Capture the cell that displays the provided text and extract its [x, y] central coordinate. 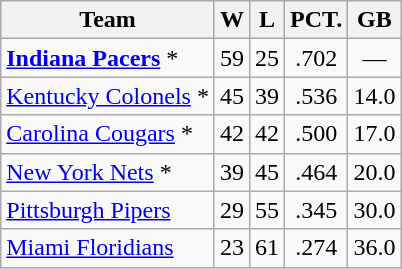
61 [268, 248]
Indiana Pacers * [108, 58]
.702 [316, 58]
17.0 [374, 134]
.345 [316, 210]
29 [232, 210]
.536 [316, 96]
Pittsburgh Pipers [108, 210]
Team [108, 20]
GB [374, 20]
PCT. [316, 20]
14.0 [374, 96]
Carolina Cougars * [108, 134]
.464 [316, 172]
23 [232, 248]
.500 [316, 134]
Miami Floridians [108, 248]
Kentucky Colonels * [108, 96]
30.0 [374, 210]
36.0 [374, 248]
L [268, 20]
20.0 [374, 172]
.274 [316, 248]
W [232, 20]
— [374, 58]
New York Nets * [108, 172]
59 [232, 58]
55 [268, 210]
25 [268, 58]
